Scan for the cell matching the given text and deliver its [x, y] coordinate at center. 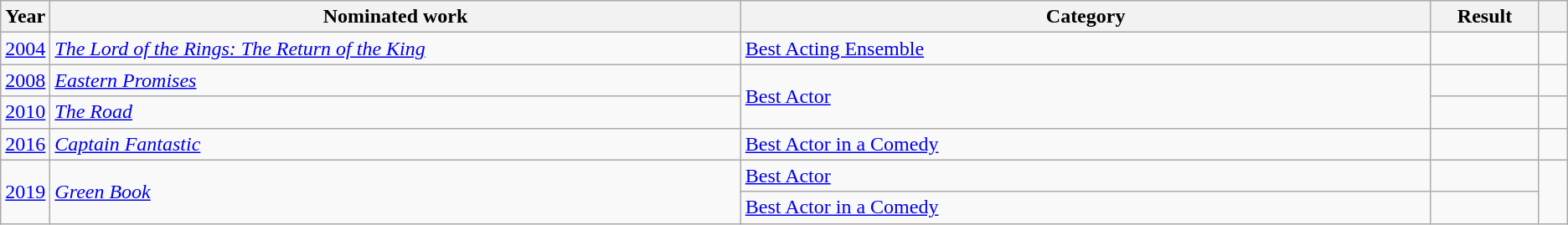
2010 [25, 112]
Captain Fantastic [395, 144]
The Road [395, 112]
2004 [25, 49]
2019 [25, 192]
2016 [25, 144]
Result [1484, 17]
Category [1086, 17]
Nominated work [395, 17]
Green Book [395, 192]
The Lord of the Rings: The Return of the King [395, 49]
Best Acting Ensemble [1086, 49]
Year [25, 17]
Eastern Promises [395, 80]
2008 [25, 80]
